Extract the (X, Y) coordinate from the center of the cell holding the provided text.  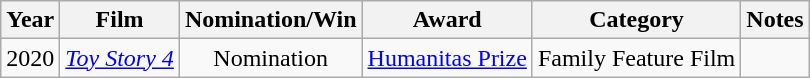
Category (636, 20)
Toy Story 4 (120, 58)
Film (120, 20)
Nomination/Win (270, 20)
Year (30, 20)
Humanitas Prize (447, 58)
2020 (30, 58)
Notes (775, 20)
Nomination (270, 58)
Award (447, 20)
Family Feature Film (636, 58)
